Pinpoint the cell where the given text exists, returning its (X, Y) midpoint coordinate. 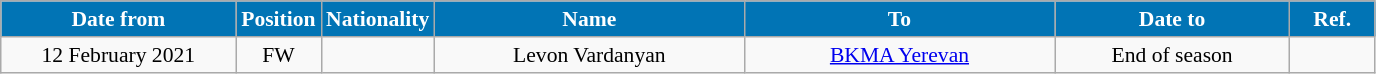
Name (589, 19)
Nationality (378, 19)
BKMA Yerevan (899, 55)
Levon Vardanyan (589, 55)
FW (278, 55)
12 February 2021 (118, 55)
Position (278, 19)
Date to (1172, 19)
Date from (118, 19)
To (899, 19)
Ref. (1332, 19)
End of season (1172, 55)
